Search for the cell housing the specified text and yield its [x, y] center coordinate. 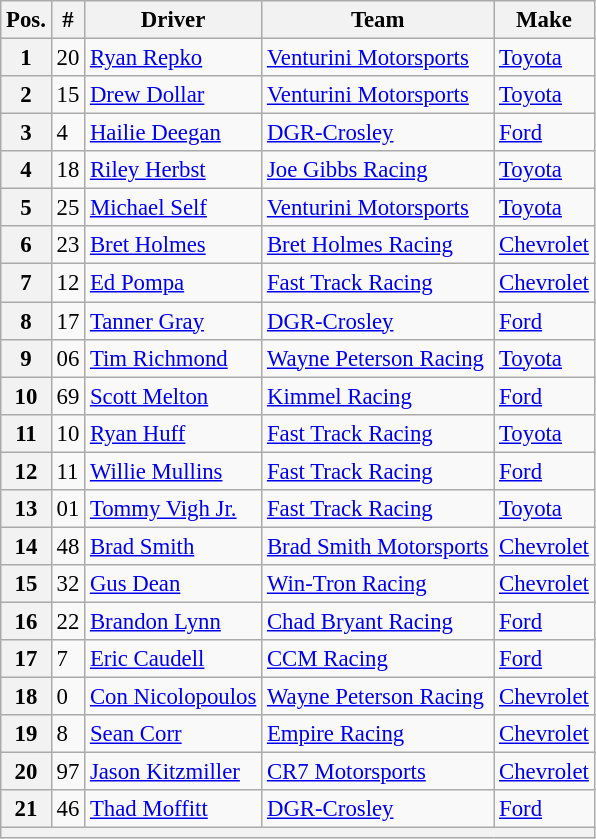
Driver [174, 20]
Pos. [26, 20]
Eric Caudell [174, 659]
Joe Gibbs Racing [378, 170]
Con Nicolopoulos [174, 697]
Brandon Lynn [174, 621]
69 [68, 396]
13 [26, 509]
0 [68, 697]
Tommy Vigh Jr. [174, 509]
Hailie Deegan [174, 133]
Bret Holmes Racing [378, 245]
14 [26, 546]
23 [68, 245]
46 [68, 809]
48 [68, 546]
Win-Tron Racing [378, 584]
CCM Racing [378, 659]
Ryan Repko [174, 58]
9 [26, 358]
22 [68, 621]
Michael Self [174, 208]
5 [26, 208]
2 [26, 95]
Kimmel Racing [378, 396]
1 [26, 58]
Brad Smith [174, 546]
# [68, 20]
06 [68, 358]
Ryan Huff [174, 433]
Empire Racing [378, 734]
3 [26, 133]
21 [26, 809]
19 [26, 734]
Tanner Gray [174, 321]
CR7 Motorsports [378, 772]
Thad Moffitt [174, 809]
Riley Herbst [174, 170]
Sean Corr [174, 734]
Team [378, 20]
Brad Smith Motorsports [378, 546]
Gus Dean [174, 584]
Jason Kitzmiller [174, 772]
Tim Richmond [174, 358]
6 [26, 245]
Bret Holmes [174, 245]
16 [26, 621]
97 [68, 772]
Chad Bryant Racing [378, 621]
Willie Mullins [174, 471]
Make [544, 20]
01 [68, 509]
Ed Pompa [174, 283]
Scott Melton [174, 396]
32 [68, 584]
25 [68, 208]
Drew Dollar [174, 95]
